Detect which cell encompasses the target text, then output its [X, Y] center coordinate. 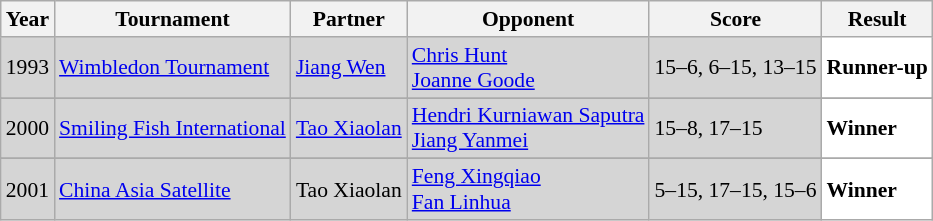
Jiang Wen [349, 68]
2001 [28, 190]
China Asia Satellite [172, 190]
Opponent [528, 19]
Tournament [172, 19]
Chris Hunt Joanne Goode [528, 68]
Year [28, 19]
Result [878, 19]
Wimbledon Tournament [172, 68]
15–6, 6–15, 13–15 [735, 68]
1993 [28, 68]
Runner-up [878, 68]
Smiling Fish International [172, 128]
2000 [28, 128]
Feng Xingqiao Fan Linhua [528, 190]
15–8, 17–15 [735, 128]
5–15, 17–15, 15–6 [735, 190]
Hendri Kurniawan Saputra Jiang Yanmei [528, 128]
Partner [349, 19]
Score [735, 19]
